Pinpoint the cell where the given text exists, returning its (X, Y) midpoint coordinate. 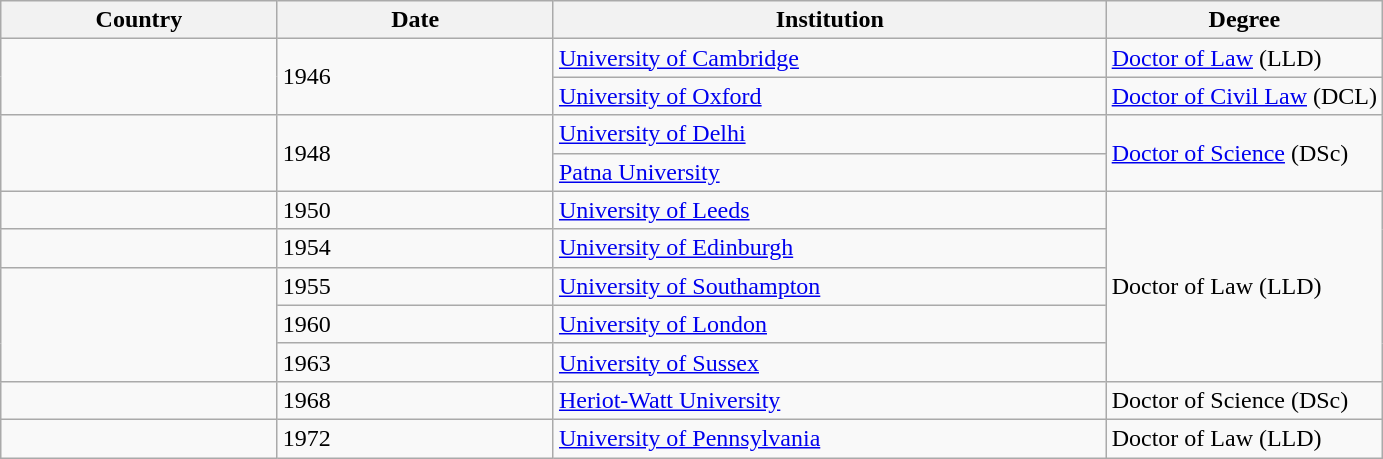
Institution (830, 20)
University of Cambridge (830, 58)
1960 (415, 324)
University of London (830, 324)
Heriot-Watt University (830, 400)
Country (139, 20)
Date (415, 20)
1968 (415, 400)
University of Leeds (830, 210)
University of Oxford (830, 96)
University of Southampton (830, 286)
1948 (415, 153)
University of Delhi (830, 134)
University of Edinburgh (830, 248)
University of Sussex (830, 362)
1955 (415, 286)
1963 (415, 362)
Patna University (830, 172)
Degree (1244, 20)
1946 (415, 77)
University of Pennsylvania (830, 438)
Doctor of Civil Law (DCL) (1244, 96)
1950 (415, 210)
1972 (415, 438)
1954 (415, 248)
